Detect which cell encompasses the target text, then output its (x, y) center coordinate. 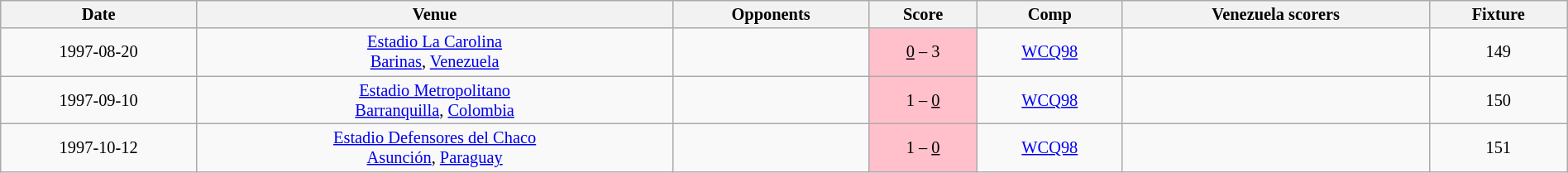
1997-10-12 (99, 147)
1997-08-20 (99, 52)
Venue (435, 14)
149 (1499, 52)
Estadio La CarolinaBarinas, Venezuela (435, 52)
Comp (1050, 14)
Estadio Defensores del ChacoAsunción, Paraguay (435, 147)
Score (923, 14)
0 – 3 (923, 52)
Fixture (1499, 14)
Date (99, 14)
151 (1499, 147)
150 (1499, 100)
Opponents (771, 14)
1997-09-10 (99, 100)
Venezuela scorers (1275, 14)
Estadio MetropolitanoBarranquilla, Colombia (435, 100)
